Capture the cell that displays the provided text and extract its (x, y) central coordinate. 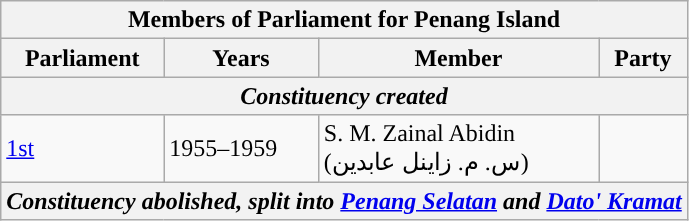
Member (458, 58)
Members of Parliament for Penang Island (344, 20)
Party (644, 58)
Constituency abolished, split into Penang Selatan and Dato' Kramat (344, 201)
Constituency created (344, 96)
1st (82, 148)
1955–1959 (241, 148)
Parliament (82, 58)
Years (241, 58)
S. M. Zainal Abidin (س. م. زاينل عابدين) (458, 148)
